Locate the cell with the specified text and output its [X, Y] center coordinate. 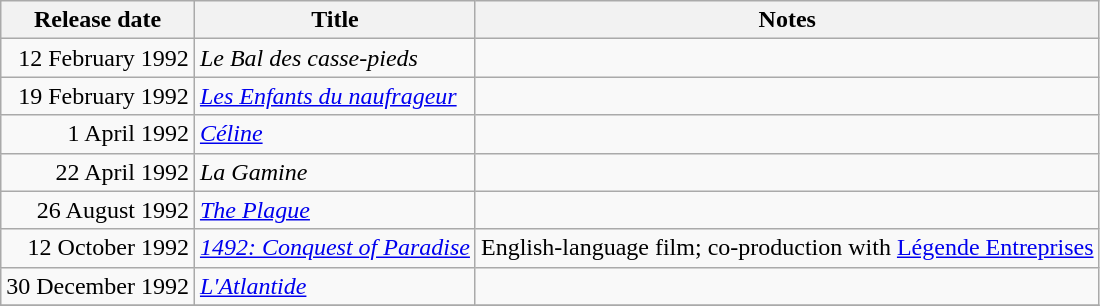
Le Bal des casse-pieds [334, 58]
Céline [334, 134]
English-language film; co-production with Légende Entreprises [787, 248]
La Gamine [334, 172]
Title [334, 20]
30 December 1992 [98, 286]
19 February 1992 [98, 96]
1492: Conquest of Paradise [334, 248]
The Plague [334, 210]
1 April 1992 [98, 134]
12 February 1992 [98, 58]
22 April 1992 [98, 172]
Notes [787, 20]
Les Enfants du naufrageur [334, 96]
12 October 1992 [98, 248]
L'Atlantide [334, 286]
26 August 1992 [98, 210]
Release date [98, 20]
